Pinpoint the cell where the given text exists, returning its [x, y] midpoint coordinate. 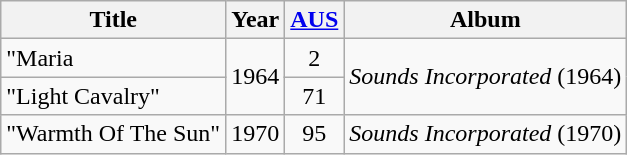
2 [314, 58]
Sounds Incorporated (1970) [486, 134]
Sounds Incorporated (1964) [486, 77]
71 [314, 96]
95 [314, 134]
1970 [256, 134]
Album [486, 20]
1964 [256, 77]
"Maria [114, 58]
Year [256, 20]
"Warmth Of The Sun" [114, 134]
Title [114, 20]
"Light Cavalry" [114, 96]
AUS [314, 20]
